For the text-containing cell, return its midpoint in [x, y] coordinate format. 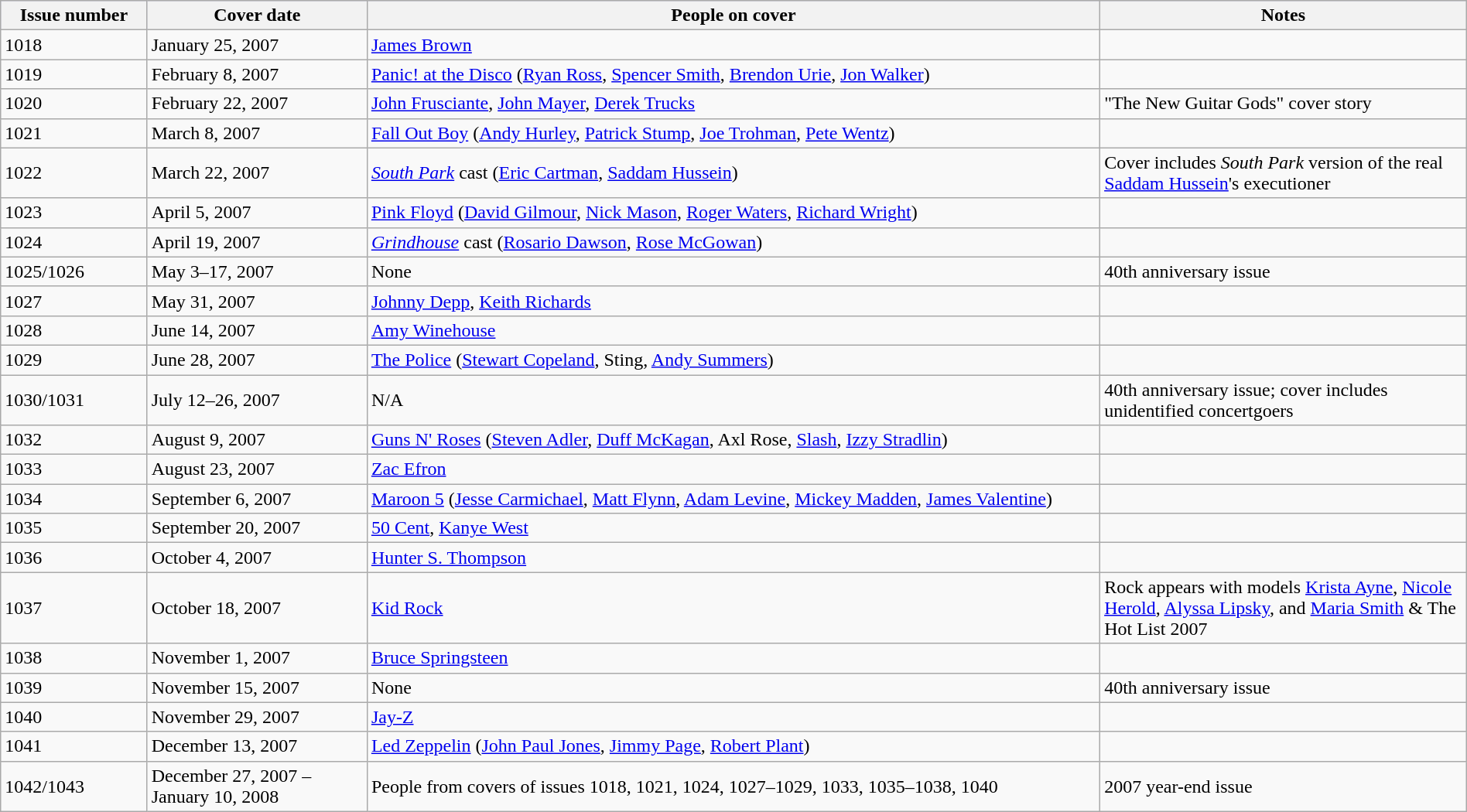
1029 [74, 360]
The Police (Stewart Copeland, Sting, Andy Summers) [733, 360]
Pink Floyd (David Gilmour, Nick Mason, Roger Waters, Richard Wright) [733, 213]
South Park cast (Eric Cartman, Saddam Hussein) [733, 173]
April 19, 2007 [257, 242]
1018 [74, 45]
1032 [74, 440]
1042/1043 [74, 786]
Grindhouse cast (Rosario Dawson, Rose McGowan) [733, 242]
Cover date [257, 15]
November 15, 2007 [257, 687]
John Frusciante, John Mayer, Derek Trucks [733, 104]
Guns N' Roses (Steven Adler, Duff McKagan, Axl Rose, Slash, Izzy Stradlin) [733, 440]
1024 [74, 242]
1028 [74, 330]
1020 [74, 104]
June 14, 2007 [257, 330]
1037 [74, 608]
1036 [74, 558]
August 23, 2007 [257, 469]
1023 [74, 213]
People from covers of issues 1018, 1021, 1024, 1027–1029, 1033, 1035–1038, 1040 [733, 786]
1025/1026 [74, 271]
February 22, 2007 [257, 104]
50 Cent, Kanye West [733, 528]
December 13, 2007 [257, 746]
Cover includes South Park version of the real Saddam Hussein's executioner [1284, 173]
Kid Rock [733, 608]
March 8, 2007 [257, 133]
People on cover [733, 15]
James Brown [733, 45]
Maroon 5 (Jesse Carmichael, Matt Flynn, Adam Levine, Mickey Madden, James Valentine) [733, 499]
January 25, 2007 [257, 45]
40th anniversary issue; cover includes unidentified concertgoers [1284, 399]
1040 [74, 717]
Jay-Z [733, 717]
2007 year-end issue [1284, 786]
February 8, 2007 [257, 74]
Rock appears with models Krista Ayne, Nicole Herold, Alyssa Lipsky, and Maria Smith & The Hot List 2007 [1284, 608]
1039 [74, 687]
1021 [74, 133]
Fall Out Boy (Andy Hurley, Patrick Stump, Joe Trohman, Pete Wentz) [733, 133]
Zac Efron [733, 469]
1022 [74, 173]
Panic! at the Disco (Ryan Ross, Spencer Smith, Brendon Urie, Jon Walker) [733, 74]
Bruce Springsteen [733, 658]
1033 [74, 469]
Led Zeppelin (John Paul Jones, Jimmy Page, Robert Plant) [733, 746]
March 22, 2007 [257, 173]
October 4, 2007 [257, 558]
1030/1031 [74, 399]
October 18, 2007 [257, 608]
1035 [74, 528]
April 5, 2007 [257, 213]
May 31, 2007 [257, 301]
1041 [74, 746]
"The New Guitar Gods" cover story [1284, 104]
1038 [74, 658]
1034 [74, 499]
September 20, 2007 [257, 528]
N/A [733, 399]
July 12–26, 2007 [257, 399]
Notes [1284, 15]
August 9, 2007 [257, 440]
Johnny Depp, Keith Richards [733, 301]
June 28, 2007 [257, 360]
September 6, 2007 [257, 499]
1019 [74, 74]
May 3–17, 2007 [257, 271]
Issue number [74, 15]
November 1, 2007 [257, 658]
December 27, 2007 – January 10, 2008 [257, 786]
Amy Winehouse [733, 330]
Hunter S. Thompson [733, 558]
1027 [74, 301]
November 29, 2007 [257, 717]
